For the text-containing cell, return its midpoint in [x, y] coordinate format. 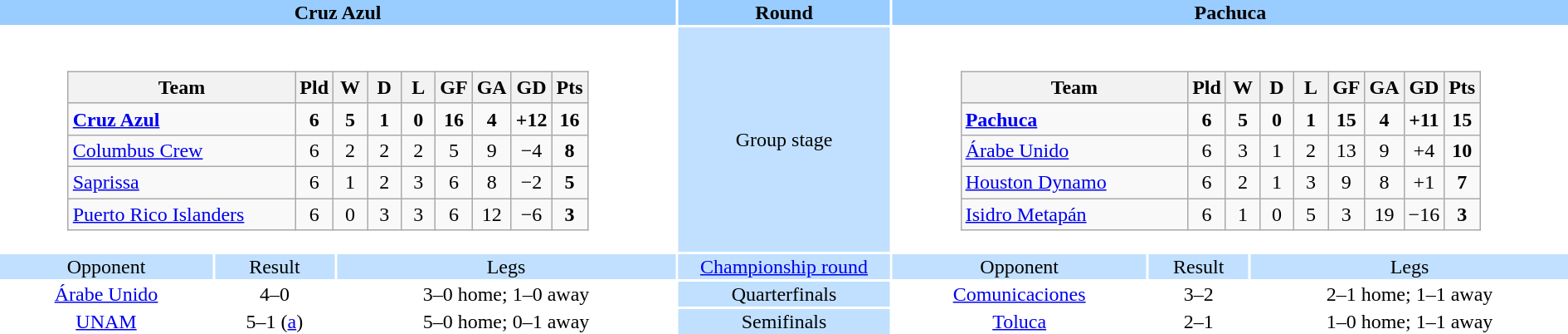
Saprissa [182, 182]
Puerto Rico Islanders [182, 214]
1–0 home; 1–1 away [1410, 322]
Isidro Metapán [1074, 214]
Quarterfinals [784, 294]
Round [784, 12]
Group stage [784, 140]
−4 [531, 150]
3–0 home; 1–0 away [506, 294]
2–1 [1198, 322]
4–0 [275, 294]
Columbus Crew [182, 150]
Comunicaciones [1020, 294]
Semifinals [784, 322]
+1 [1424, 182]
+12 [531, 119]
5–1 (a) [275, 322]
3–2 [1198, 294]
5–0 home; 0–1 away [506, 322]
UNAM [106, 322]
+11 [1424, 119]
Championship round [784, 267]
10 [1462, 150]
−2 [531, 182]
−6 [531, 214]
−16 [1424, 214]
+4 [1424, 150]
Houston Dynamo [1074, 182]
13 [1346, 150]
12 [491, 214]
2–1 home; 1–1 away [1410, 294]
19 [1384, 214]
Toluca [1020, 322]
7 [1462, 182]
